Scan for the cell matching the given text and deliver its (x, y) coordinate at center. 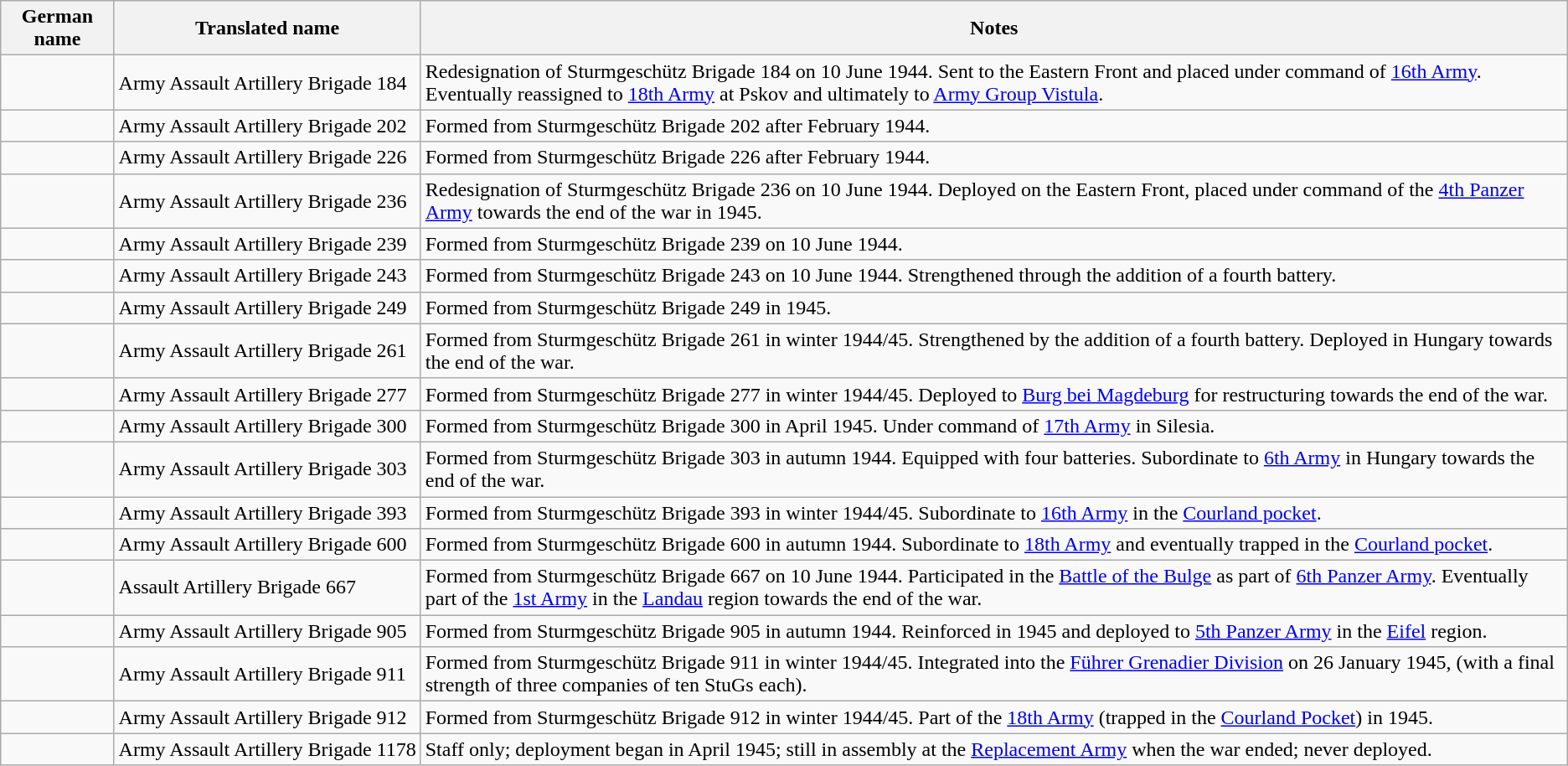
Army Assault Artillery Brigade 184 (267, 82)
Formed from Sturmgeschütz Brigade 303 in autumn 1944. Equipped with four batteries. Subordinate to 6th Army in Hungary towards the end of the war. (993, 469)
Formed from Sturmgeschütz Brigade 226 after February 1944. (993, 158)
Army Assault Artillery Brigade 202 (267, 126)
Formed from Sturmgeschütz Brigade 202 after February 1944. (993, 126)
Formed from Sturmgeschütz Brigade 300 in April 1945. Under command of 17th Army in Silesia. (993, 426)
Army Assault Artillery Brigade 249 (267, 308)
Army Assault Artillery Brigade 393 (267, 512)
Army Assault Artillery Brigade 303 (267, 469)
Formed from Sturmgeschütz Brigade 393 in winter 1944/45. Subordinate to 16th Army in the Courland pocket. (993, 512)
German name (57, 28)
Army Assault Artillery Brigade 239 (267, 244)
Army Assault Artillery Brigade 912 (267, 717)
Translated name (267, 28)
Notes (993, 28)
Army Assault Artillery Brigade 236 (267, 201)
Staff only; deployment began in April 1945; still in assembly at the Replacement Army when the war ended; never deployed. (993, 749)
Army Assault Artillery Brigade 911 (267, 674)
Army Assault Artillery Brigade 261 (267, 350)
Army Assault Artillery Brigade 226 (267, 158)
Army Assault Artillery Brigade 277 (267, 394)
Army Assault Artillery Brigade 300 (267, 426)
Army Assault Artillery Brigade 243 (267, 276)
Army Assault Artillery Brigade 600 (267, 545)
Formed from Sturmgeschütz Brigade 600 in autumn 1944. Subordinate to 18th Army and eventually trapped in the Courland pocket. (993, 545)
Assault Artillery Brigade 667 (267, 588)
Formed from Sturmgeschütz Brigade 912 in winter 1944/45. Part of the 18th Army (trapped in the Courland Pocket) in 1945. (993, 717)
Formed from Sturmgeschütz Brigade 905 in autumn 1944. Reinforced in 1945 and deployed to 5th Panzer Army in the Eifel region. (993, 631)
Formed from Sturmgeschütz Brigade 277 in winter 1944/45. Deployed to Burg bei Magdeburg for restructuring towards the end of the war. (993, 394)
Army Assault Artillery Brigade 905 (267, 631)
Formed from Sturmgeschütz Brigade 239 on 10 June 1944. (993, 244)
Formed from Sturmgeschütz Brigade 243 on 10 June 1944. Strengthened through the addition of a fourth battery. (993, 276)
Formed from Sturmgeschütz Brigade 249 in 1945. (993, 308)
Army Assault Artillery Brigade 1178 (267, 749)
